Extract the (x, y) coordinate from the center of the cell holding the provided text.  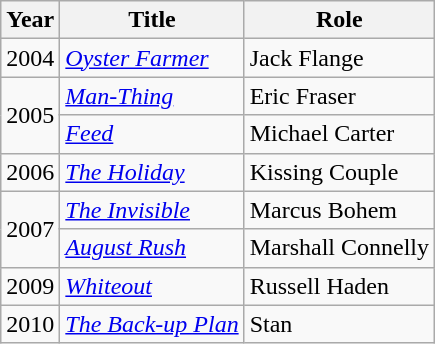
Kissing Couple (339, 172)
2009 (30, 286)
Eric Fraser (339, 96)
Whiteout (152, 286)
Year (30, 20)
Marshall Connelly (339, 248)
Title (152, 20)
Michael Carter (339, 134)
The Invisible (152, 210)
The Holiday (152, 172)
Role (339, 20)
Jack Flange (339, 58)
2006 (30, 172)
Stan (339, 324)
Feed (152, 134)
Marcus Bohem (339, 210)
2004 (30, 58)
Oyster Farmer (152, 58)
2005 (30, 115)
August Rush (152, 248)
Russell Haden (339, 286)
Man-Thing (152, 96)
2010 (30, 324)
The Back-up Plan (152, 324)
2007 (30, 229)
